Scan for the cell matching the given text and deliver its [X, Y] coordinate at center. 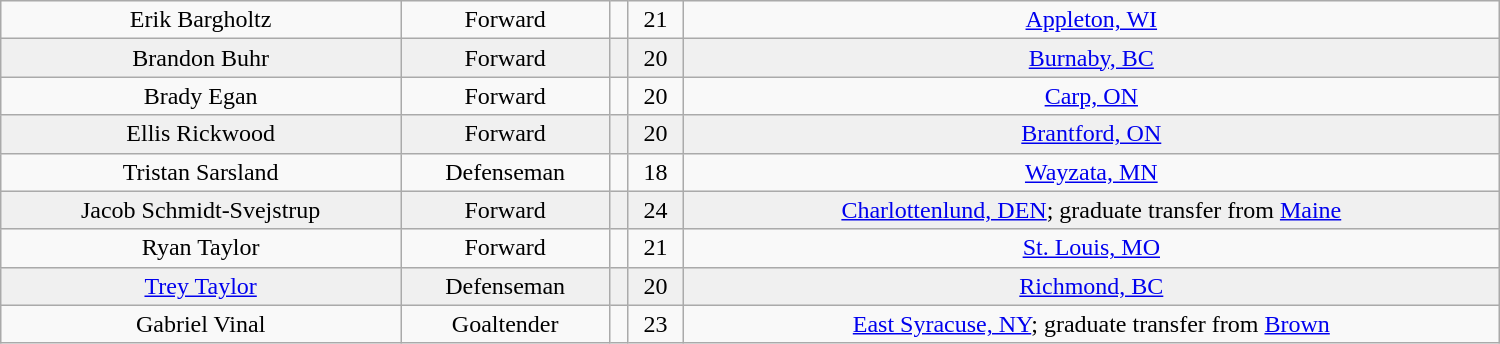
Carp, ON [1091, 96]
Tristan Sarsland [201, 172]
Erik Bargholtz [201, 20]
Ellis Rickwood [201, 134]
Appleton, WI [1091, 20]
23 [655, 324]
Brady Egan [201, 96]
Charlottenlund, DEN; graduate transfer from Maine [1091, 210]
Wayzata, MN [1091, 172]
Brantford, ON [1091, 134]
East Syracuse, NY; graduate transfer from Brown [1091, 324]
Gabriel Vinal [201, 324]
Ryan Taylor [201, 248]
Richmond, BC [1091, 286]
Burnaby, BC [1091, 58]
Trey Taylor [201, 286]
St. Louis, MO [1091, 248]
Goaltender [506, 324]
Jacob Schmidt-Svejstrup [201, 210]
24 [655, 210]
18 [655, 172]
Brandon Buhr [201, 58]
